Pinpoint the cell where the given text exists, returning its (X, Y) midpoint coordinate. 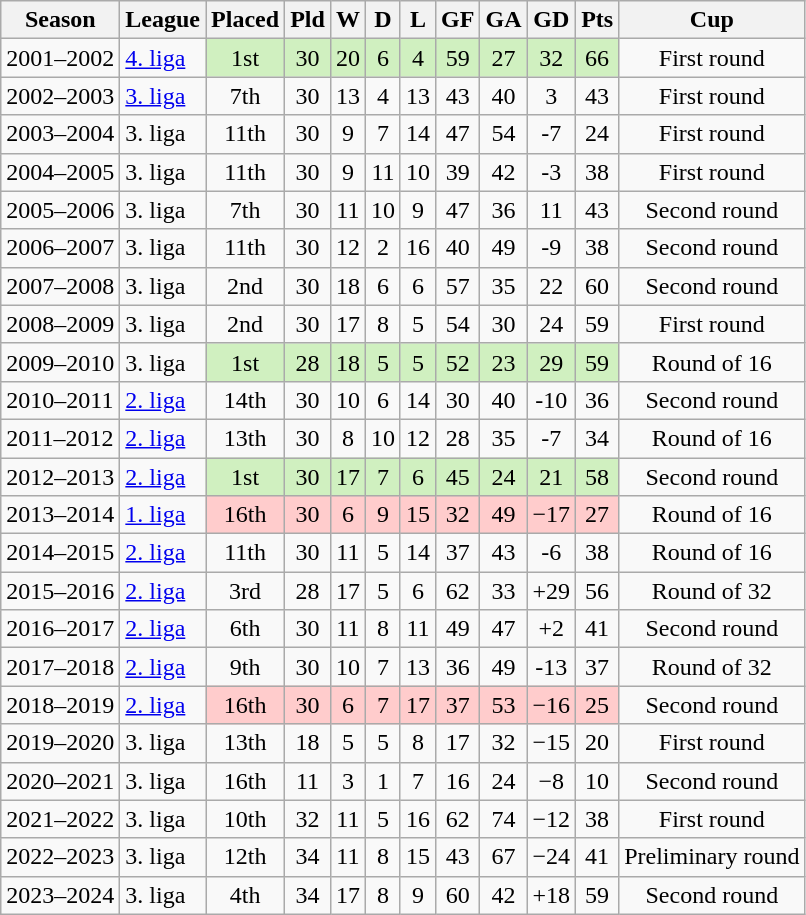
67 (504, 857)
+29 (552, 591)
2020–2021 (60, 781)
2012–2013 (60, 477)
2015–2016 (60, 591)
Season (60, 20)
2013–2014 (60, 515)
2008–2009 (60, 324)
−15 (552, 743)
−24 (552, 857)
W (348, 20)
D (382, 20)
Pts (598, 20)
GA (504, 20)
2003–2004 (60, 134)
9th (246, 667)
Pld (308, 20)
6th (246, 629)
74 (504, 819)
Placed (246, 20)
29 (552, 362)
2021–2022 (60, 819)
33 (504, 591)
2002–2003 (60, 96)
-9 (552, 248)
-3 (552, 172)
2009–2010 (60, 362)
-10 (552, 400)
−17 (552, 515)
45 (458, 477)
League (163, 20)
56 (598, 591)
21 (552, 477)
4. liga (163, 58)
2014–2015 (60, 553)
2023–2024 (60, 895)
58 (598, 477)
66 (598, 58)
+2 (552, 629)
−12 (552, 819)
2007–2008 (60, 286)
10th (246, 819)
4th (246, 895)
39 (458, 172)
-6 (552, 553)
14th (246, 400)
GD (552, 20)
L (418, 20)
2017–2018 (60, 667)
1. liga (163, 515)
1 (382, 781)
-13 (552, 667)
23 (504, 362)
2016–2017 (60, 629)
2019–2020 (60, 743)
22 (552, 286)
52 (458, 362)
2018–2019 (60, 705)
53 (504, 705)
+18 (552, 895)
3rd (246, 591)
GF (458, 20)
2 (382, 248)
−16 (552, 705)
2006–2007 (60, 248)
12th (246, 857)
−8 (552, 781)
Preliminary round (712, 857)
2010–2011 (60, 400)
57 (458, 286)
Cup (712, 20)
2004–2005 (60, 172)
25 (598, 705)
2022–2023 (60, 857)
2001–2002 (60, 58)
2005–2006 (60, 210)
2011–2012 (60, 438)
